Locate the cell with the specified text and output its (x, y) center coordinate. 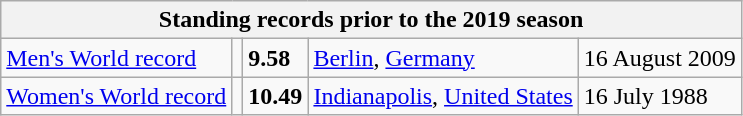
9.58 (276, 58)
Berlin, Germany (443, 58)
Indianapolis, United States (443, 96)
10.49 (276, 96)
16 July 1988 (660, 96)
16 August 2009 (660, 58)
Men's World record (116, 58)
Women's World record (116, 96)
Standing records prior to the 2019 season (372, 20)
